Provide the [x, y] coordinate of the cell's center where the given text is located.  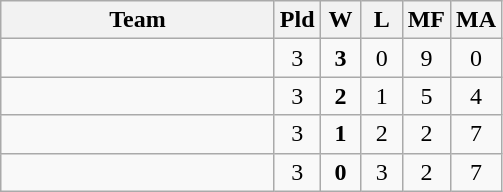
Team [138, 20]
Pld [297, 20]
W [340, 20]
5 [426, 96]
4 [476, 96]
L [382, 20]
MF [426, 20]
MA [476, 20]
9 [426, 58]
